Capture the cell that displays the provided text and extract its [X, Y] central coordinate. 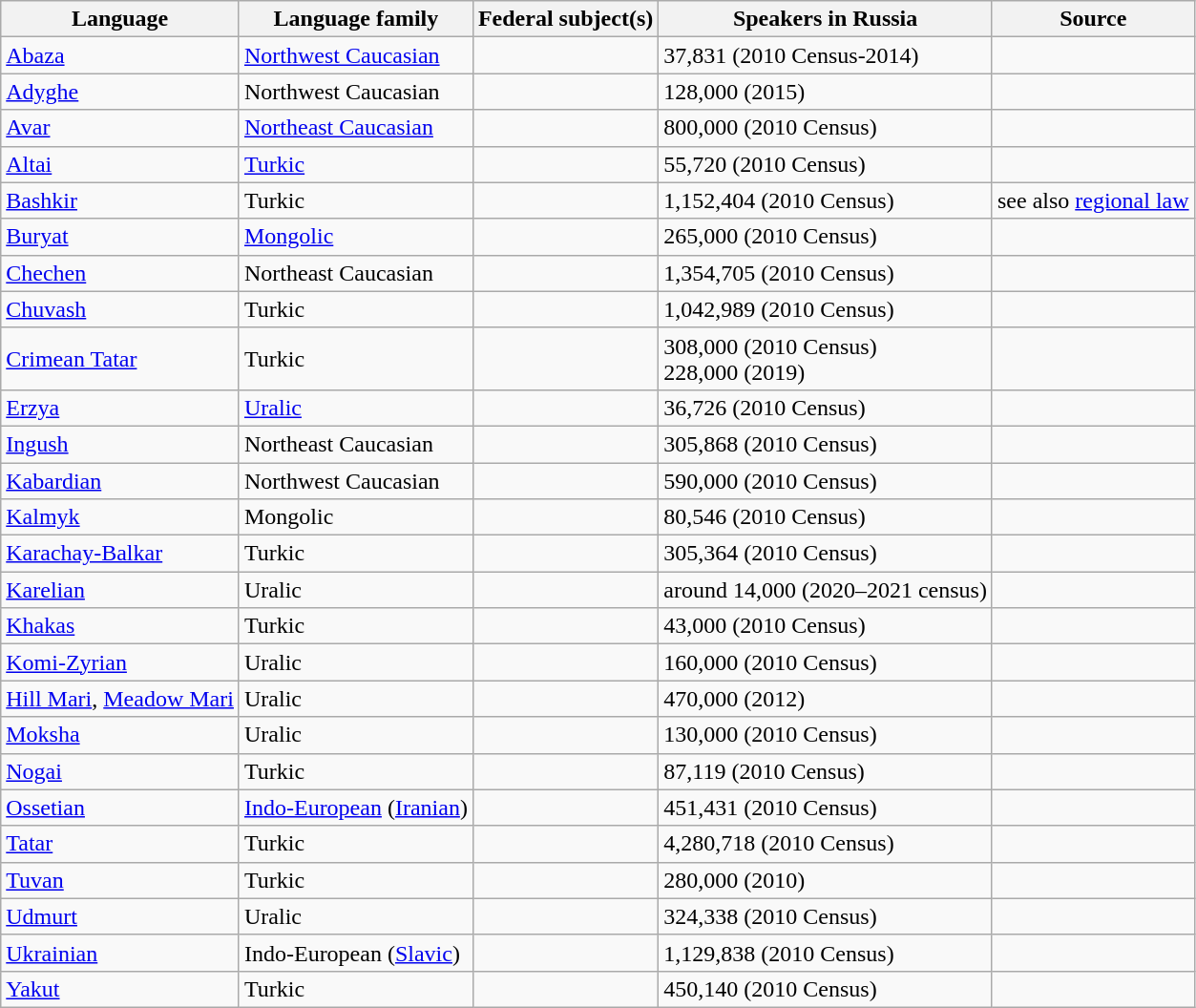
Moksha [120, 735]
Karachay-Balkar [120, 554]
Crimean Tatar [120, 359]
Speakers in Russia [826, 19]
Chechen [120, 273]
4,280,718 (2010 Census) [826, 844]
Ukrainian [120, 953]
Chuvash [120, 309]
265,000 (2010 Census) [826, 237]
Language family [355, 19]
1,354,705 (2010 Census) [826, 273]
55,720 (2010 Census) [826, 164]
Erzya [120, 408]
Indo-European (Iranian) [355, 808]
1,042,989 (2010 Census) [826, 309]
Source [1093, 19]
Ingush [120, 444]
36,726 (2010 Census) [826, 408]
43,000 (2010 Census) [826, 626]
Altai [120, 164]
Ossetian [120, 808]
130,000 (2010 Census) [826, 735]
Komi-Zyrian [120, 662]
324,338 (2010 Census) [826, 916]
37,831 (2010 Census-2014) [826, 55]
Kabardian [120, 480]
Hill Mari, Meadow Mari [120, 699]
Language [120, 19]
Tatar [120, 844]
450,140 (2010 Census) [826, 989]
470,000 (2012) [826, 699]
Bashkir [120, 200]
Khakas [120, 626]
Udmurt [120, 916]
Kalmyk [120, 517]
Adyghe [120, 92]
Yakut [120, 989]
Karelian [120, 590]
128,000 (2015) [826, 92]
Nogai [120, 771]
87,119 (2010 Census) [826, 771]
Federal subject(s) [565, 19]
80,546 (2010 Census) [826, 517]
around 14,000 (2020–2021 census) [826, 590]
305,364 (2010 Census) [826, 554]
451,431 (2010 Census) [826, 808]
1,129,838 (2010 Census) [826, 953]
305,868 (2010 Census) [826, 444]
800,000 (2010 Census) [826, 128]
590,000 (2010 Census) [826, 480]
280,000 (2010) [826, 880]
1,152,404 (2010 Census) [826, 200]
308,000 (2010 Census)228,000 (2019) [826, 359]
Avar [120, 128]
see also regional law [1093, 200]
Buryat [120, 237]
Abaza [120, 55]
160,000 (2010 Census) [826, 662]
Tuvan [120, 880]
Indo-European (Slavic) [355, 953]
